Pinpoint the cell where the given text exists, returning its (X, Y) midpoint coordinate. 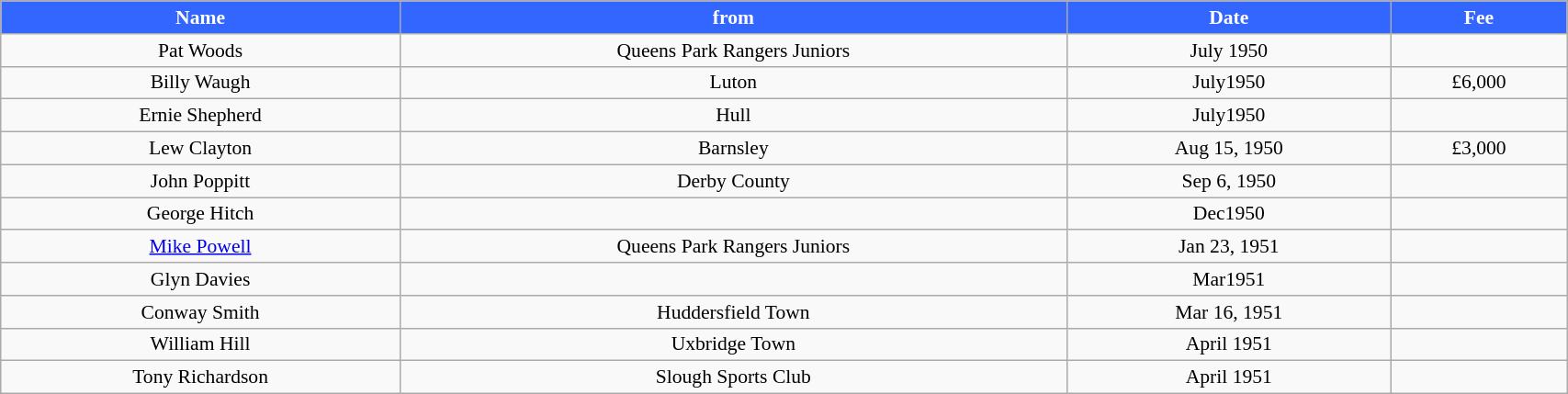
Mar1951 (1229, 279)
Mar 16, 1951 (1229, 312)
Uxbridge Town (733, 344)
Jan 23, 1951 (1229, 247)
Glyn Davies (200, 279)
George Hitch (200, 214)
Pat Woods (200, 51)
£3,000 (1479, 149)
Ernie Shepherd (200, 116)
Fee (1479, 17)
Luton (733, 83)
Dec1950 (1229, 214)
Barnsley (733, 149)
Tony Richardson (200, 377)
Hull (733, 116)
Huddersfield Town (733, 312)
Aug 15, 1950 (1229, 149)
Slough Sports Club (733, 377)
John Poppitt (200, 181)
Lew Clayton (200, 149)
£6,000 (1479, 83)
Name (200, 17)
Billy Waugh (200, 83)
Derby County (733, 181)
from (733, 17)
Date (1229, 17)
Sep 6, 1950 (1229, 181)
July 1950 (1229, 51)
William Hill (200, 344)
Mike Powell (200, 247)
Conway Smith (200, 312)
